For the text-containing cell, return its midpoint in (x, y) coordinate format. 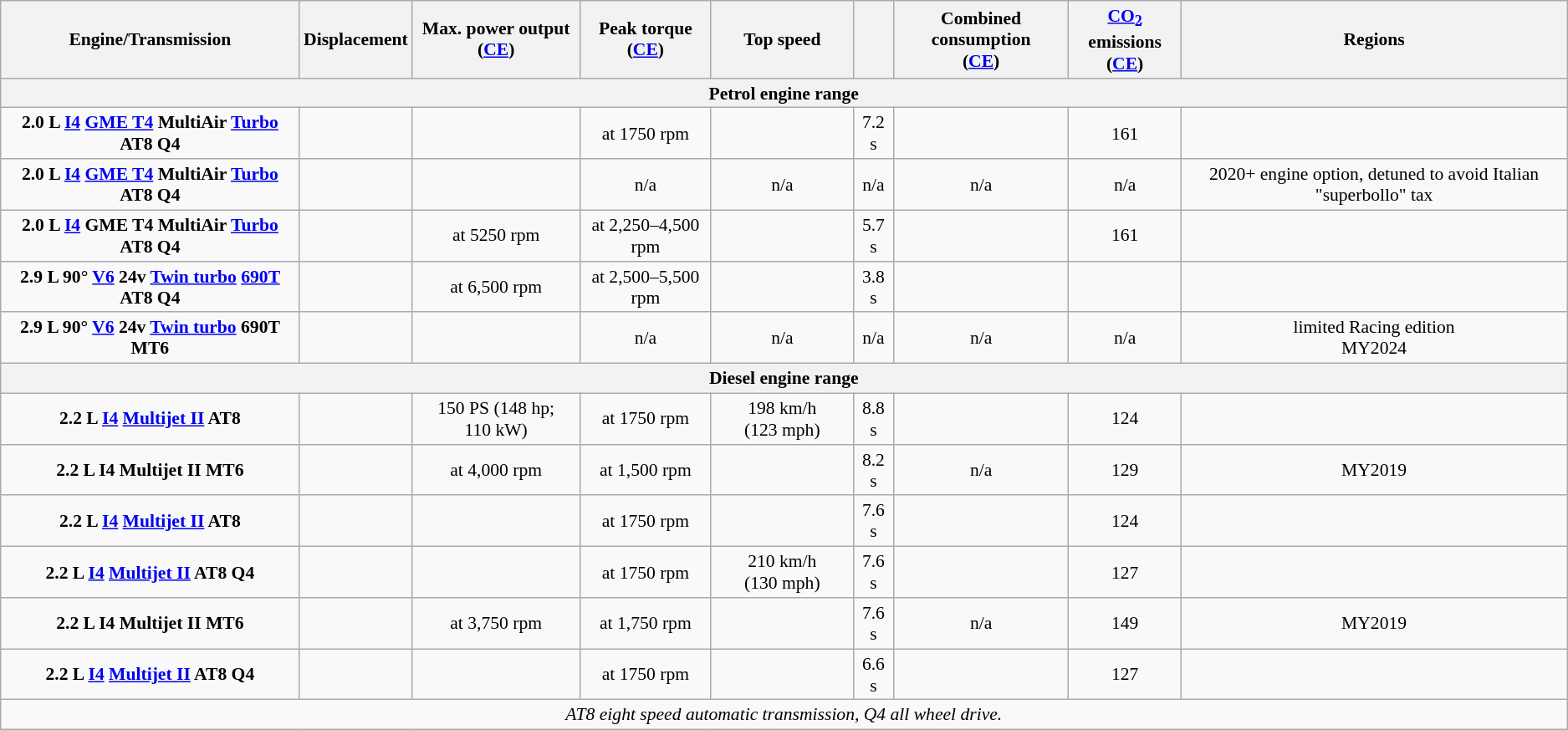
150 PS (148 hp; 110 kW) (497, 418)
210 km/h (130 mph) (782, 572)
Diesel engine range (784, 379)
129 (1126, 470)
at 2,500–5,500 rpm (646, 288)
at 1,500 rpm (646, 470)
Top speed (782, 39)
at 1,750 rpm (646, 624)
Engine/Transmission (151, 39)
Peak torque(CE) (646, 39)
5.7 s (873, 236)
at 4,000 rpm (497, 470)
Petrol engine range (784, 94)
Max. power output(CE) (497, 39)
7.2 s (873, 134)
Combined consumption(CE) (980, 39)
at 5250 rpm (497, 236)
149 (1126, 624)
at 6,500 rpm (497, 288)
198 km/h (123 mph) (782, 418)
at 2,250–4,500 rpm (646, 236)
3.8 s (873, 288)
2020+ engine option, detuned to avoid Italian "superbollo" tax (1375, 184)
6.6 s (873, 674)
8.8 s (873, 418)
limited Racing editionMY2024 (1375, 338)
8.2 s (873, 470)
CO2 emissions(CE) (1126, 39)
2.9 L 90° V6 24v Twin turbo 690T MT6 (151, 338)
AT8 eight speed automatic transmission, Q4 all wheel drive. (784, 715)
Regions (1375, 39)
Displacement (356, 39)
at 3,750 rpm (497, 624)
2.9 L 90° V6 24v Twin turbo 690T AT8 Q4 (151, 288)
